Detect which cell encompasses the target text, then output its (x, y) center coordinate. 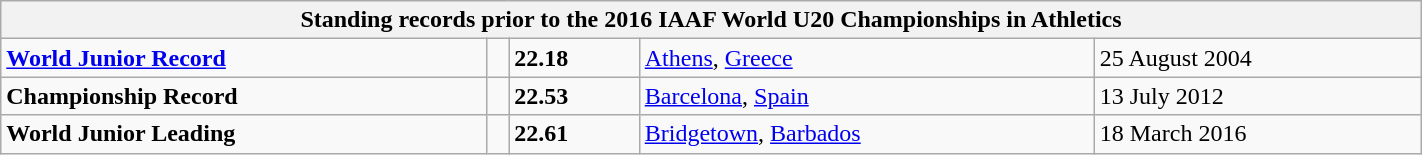
25 August 2004 (1258, 58)
Bridgetown, Barbados (866, 134)
Standing records prior to the 2016 IAAF World U20 Championships in Athletics (711, 20)
World Junior Record (244, 58)
13 July 2012 (1258, 96)
Athens, Greece (866, 58)
22.18 (574, 58)
Barcelona, Spain (866, 96)
22.53 (574, 96)
22.61 (574, 134)
Championship Record (244, 96)
18 March 2016 (1258, 134)
World Junior Leading (244, 134)
